Determine the (X, Y) coordinate at the center of the cell enclosing the given text.  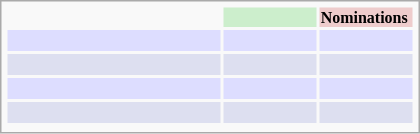
Nominations (366, 18)
